Capture the cell that displays the provided text and extract its (X, Y) central coordinate. 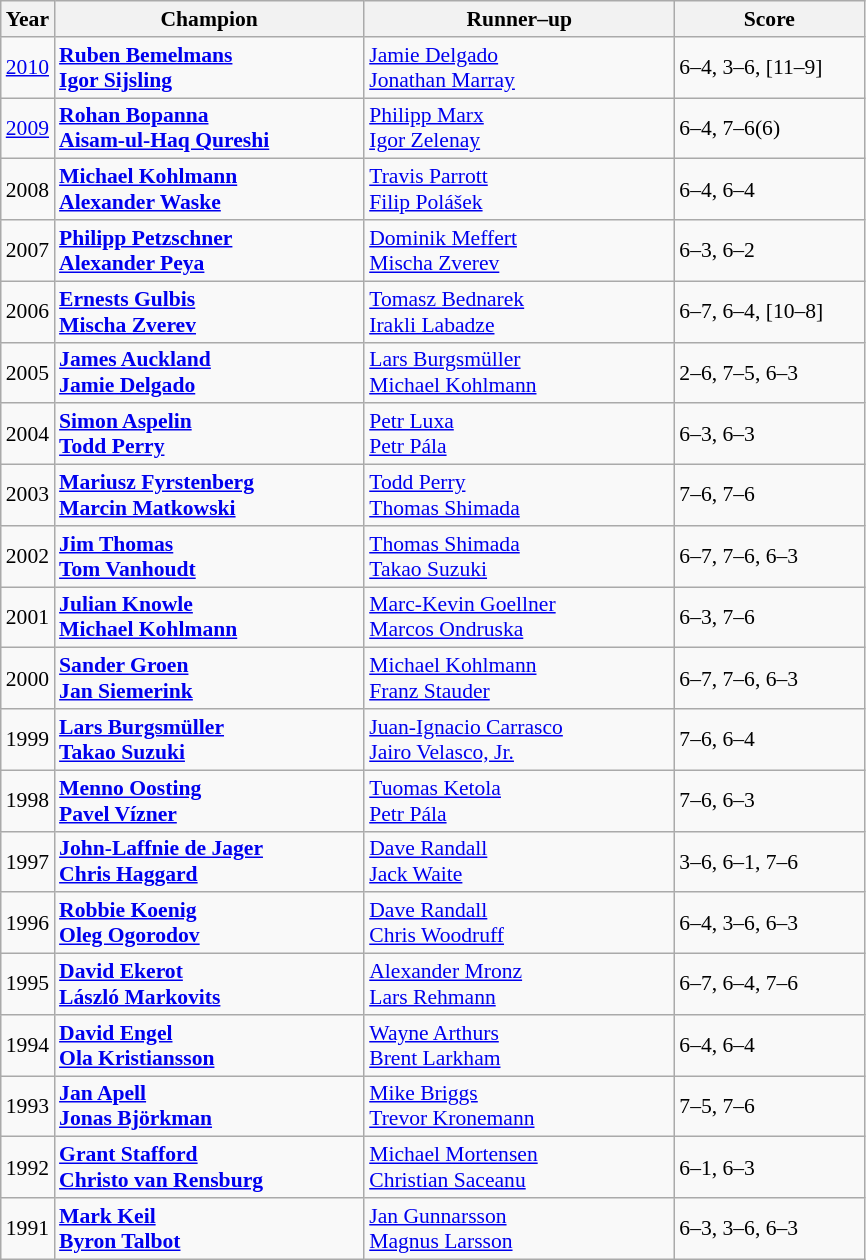
David Engel Ola Kristiansson (209, 1046)
Lars Burgsmüller Takao Suzuki (209, 740)
Ernests Gulbis Mischa Zverev (209, 312)
7–6, 6–4 (769, 740)
Travis Parrott Filip Polášek (519, 190)
Juan-Ignacio Carrasco Jairo Velasco, Jr. (519, 740)
Tuomas Ketola Petr Pála (519, 800)
2007 (28, 250)
Michael Mortensen Christian Saceanu (519, 1168)
Sander Groen Jan Siemerink (209, 678)
6–1, 6–3 (769, 1168)
1995 (28, 984)
John-Laffnie de Jager Chris Haggard (209, 862)
6–7, 6–4, [10–8] (769, 312)
Dave Randall Jack Waite (519, 862)
6–3, 6–2 (769, 250)
2003 (28, 496)
1999 (28, 740)
2002 (28, 556)
Petr Luxa Petr Pála (519, 434)
Jan Gunnarsson Magnus Larsson (519, 1228)
Jan Apell Jonas Björkman (209, 1106)
Lars Burgsmüller Michael Kohlmann (519, 372)
Ruben Bemelmans Igor Sijsling (209, 68)
Philipp Petzschner Alexander Peya (209, 250)
1994 (28, 1046)
1992 (28, 1168)
2008 (28, 190)
7–6, 6–3 (769, 800)
2010 (28, 68)
6–4, 7–6(6) (769, 128)
Dominik Meffert Mischa Zverev (519, 250)
2000 (28, 678)
6–4, 3–6, 6–3 (769, 924)
Score (769, 19)
Jim Thomas Tom Vanhoudt (209, 556)
Alexander Mronz Lars Rehmann (519, 984)
Michael Kohlmann Franz Stauder (519, 678)
Mark Keil Byron Talbot (209, 1228)
Grant Stafford Christo van Rensburg (209, 1168)
Mariusz Fyrstenberg Marcin Matkowski (209, 496)
Philipp Marx Igor Zelenay (519, 128)
1993 (28, 1106)
Julian Knowle Michael Kohlmann (209, 618)
2004 (28, 434)
Rohan Bopanna Aisam-ul-Haq Qureshi (209, 128)
Menno Oosting Pavel Vízner (209, 800)
1998 (28, 800)
7–6, 7–6 (769, 496)
2001 (28, 618)
Champion (209, 19)
1997 (28, 862)
6–4, 3–6, [11–9] (769, 68)
6–3, 3–6, 6–3 (769, 1228)
2–6, 7–5, 6–3 (769, 372)
Wayne Arthurs Brent Larkham (519, 1046)
David Ekerot László Markovits (209, 984)
2009 (28, 128)
1996 (28, 924)
Dave Randall Chris Woodruff (519, 924)
2006 (28, 312)
7–5, 7–6 (769, 1106)
6–3, 6–3 (769, 434)
Robbie Koenig Oleg Ogorodov (209, 924)
1991 (28, 1228)
Thomas Shimada Takao Suzuki (519, 556)
6–7, 6–4, 7–6 (769, 984)
Tomasz Bednarek Irakli Labadze (519, 312)
Mike Briggs Trevor Kronemann (519, 1106)
Jamie Delgado Jonathan Marray (519, 68)
Michael Kohlmann Alexander Waske (209, 190)
James Auckland Jamie Delgado (209, 372)
Marc-Kevin Goellner Marcos Ondruska (519, 618)
Year (28, 19)
3–6, 6–1, 7–6 (769, 862)
Runner–up (519, 19)
Todd Perry Thomas Shimada (519, 496)
2005 (28, 372)
Simon Aspelin Todd Perry (209, 434)
6–3, 7–6 (769, 618)
